For the text-containing cell, return its midpoint in [x, y] coordinate format. 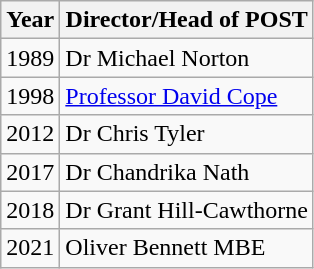
Dr Grant Hill-Cawthorne [187, 210]
Oliver Bennett MBE [187, 248]
Dr Michael Norton [187, 58]
2018 [30, 210]
1989 [30, 58]
Year [30, 20]
2021 [30, 248]
1998 [30, 96]
Dr Chandrika Nath [187, 172]
Professor David Cope [187, 96]
2017 [30, 172]
2012 [30, 134]
Dr Chris Tyler [187, 134]
Director/Head of POST [187, 20]
